Provide the [x, y] coordinate of the cell's center where the given text is located.  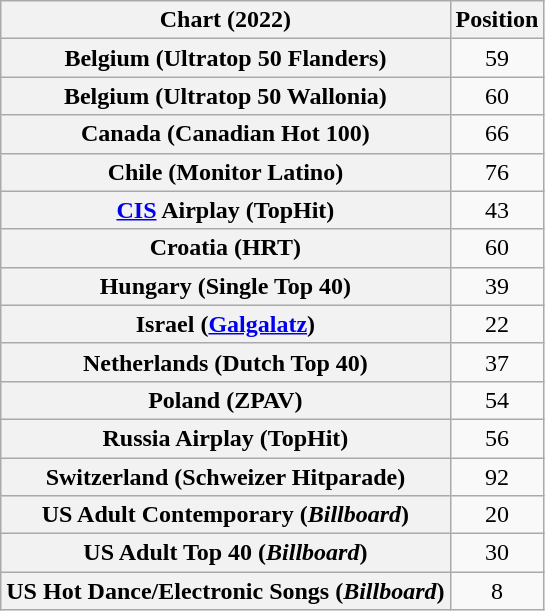
76 [497, 172]
Belgium (Ultratop 50 Flanders) [226, 58]
US Adult Contemporary (Billboard) [226, 515]
Chart (2022) [226, 20]
54 [497, 400]
59 [497, 58]
43 [497, 210]
Switzerland (Schweizer Hitparade) [226, 477]
22 [497, 324]
20 [497, 515]
Canada (Canadian Hot 100) [226, 134]
CIS Airplay (TopHit) [226, 210]
30 [497, 553]
8 [497, 591]
Poland (ZPAV) [226, 400]
92 [497, 477]
Chile (Monitor Latino) [226, 172]
US Adult Top 40 (Billboard) [226, 553]
66 [497, 134]
Russia Airplay (TopHit) [226, 438]
37 [497, 362]
Position [497, 20]
Netherlands (Dutch Top 40) [226, 362]
56 [497, 438]
Belgium (Ultratop 50 Wallonia) [226, 96]
Israel (Galgalatz) [226, 324]
US Hot Dance/Electronic Songs (Billboard) [226, 591]
39 [497, 286]
Hungary (Single Top 40) [226, 286]
Croatia (HRT) [226, 248]
